Locate the cell with the specified text and output its [x, y] center coordinate. 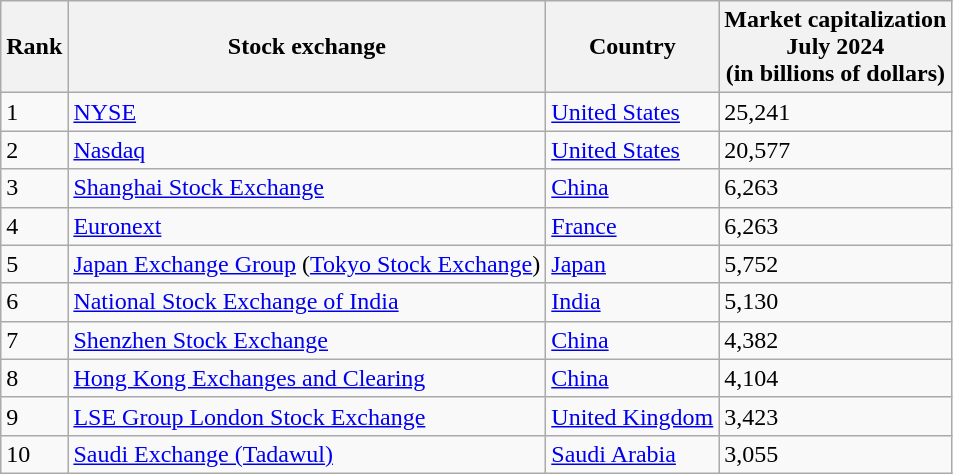
LSE Group London Stock Exchange [307, 416]
4,104 [836, 378]
Shanghai Stock Exchange [307, 188]
NYSE [307, 112]
Rank [34, 47]
Japan [632, 264]
Stock exchange [307, 47]
3 [34, 188]
5,130 [836, 302]
9 [34, 416]
Hong Kong Exchanges and Clearing [307, 378]
Nasdaq [307, 150]
25,241 [836, 112]
Euronext [307, 226]
Market capitalizationJuly 2024(in billions of dollars) [836, 47]
Saudi Arabia [632, 454]
Japan Exchange Group (Tokyo Stock Exchange) [307, 264]
Saudi Exchange (Tadawul) [307, 454]
2 [34, 150]
10 [34, 454]
United Kingdom [632, 416]
France [632, 226]
5 [34, 264]
4 [34, 226]
Shenzhen Stock Exchange [307, 340]
1 [34, 112]
20,577 [836, 150]
India [632, 302]
7 [34, 340]
4,382 [836, 340]
3,423 [836, 416]
8 [34, 378]
6 [34, 302]
3,055 [836, 454]
5,752 [836, 264]
Country [632, 47]
National Stock Exchange of India [307, 302]
